Return the [x, y] coordinate for the center point of the cell that contains the specified text.  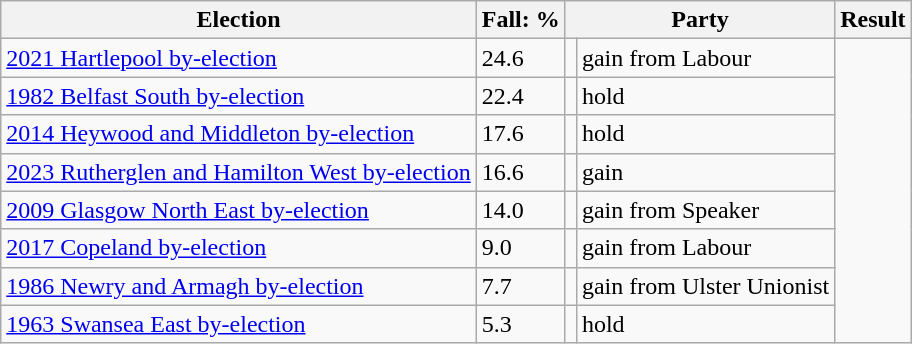
Fall: % [520, 20]
Result [873, 20]
5.3 [520, 324]
1982 Belfast South by-election [239, 96]
2017 Copeland by-election [239, 248]
2023 Rutherglen and Hamilton West by-election [239, 172]
gain from Ulster Unionist [705, 286]
1963 Swansea East by-election [239, 324]
16.6 [520, 172]
gain from Speaker [705, 210]
22.4 [520, 96]
14.0 [520, 210]
2021 Hartlepool by-election [239, 58]
Election [239, 20]
7.7 [520, 286]
2009 Glasgow North East by-election [239, 210]
1986 Newry and Armagh by-election [239, 286]
gain [705, 172]
9.0 [520, 248]
24.6 [520, 58]
17.6 [520, 134]
Party [700, 20]
2014 Heywood and Middleton by-election [239, 134]
